Output the [x, y] coordinate of the center of the cell containing the given text.  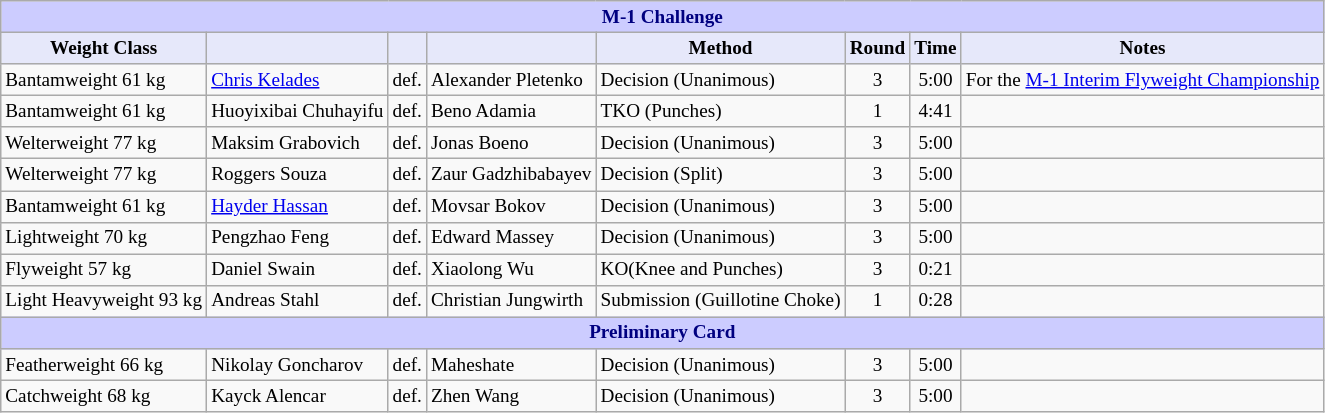
TKO (Punches) [720, 111]
KO(Knee and Punches) [720, 270]
Light Heavyweight 93 kg [104, 301]
Beno Adamia [511, 111]
Flyweight 57 kg [104, 270]
Roggers Souza [298, 175]
Christian Jungwirth [511, 301]
Xiaolong Wu [511, 270]
Andreas Stahl [298, 301]
Nikolay Goncharov [298, 365]
Hayder Hassan [298, 206]
Movsar Bokov [511, 206]
Alexander Pletenko [511, 80]
Kayck Alencar [298, 396]
Preliminary Card [662, 333]
0:28 [936, 301]
Huoyixibai Chuhayifu [298, 111]
Edward Massey [511, 238]
4:41 [936, 111]
Catchweight 68 kg [104, 396]
Zhen Wang [511, 396]
Jonas Boeno [511, 143]
Notes [1142, 48]
Zaur Gadzhibabayev [511, 175]
For the M-1 Interim Flyweight Championship [1142, 80]
Round [878, 48]
Decision (Split) [720, 175]
Pengzhao Feng [298, 238]
Time [936, 48]
0:21 [936, 270]
Chris Kelades [298, 80]
Daniel Swain [298, 270]
Maheshate [511, 365]
Weight Class [104, 48]
Submission (Guillotine Choke) [720, 301]
M-1 Challenge [662, 17]
Method [720, 48]
Maksim Grabovich [298, 143]
Featherweight 66 kg [104, 365]
Lightweight 70 kg [104, 238]
